Output the (X, Y) coordinate of the center of the cell containing the given text.  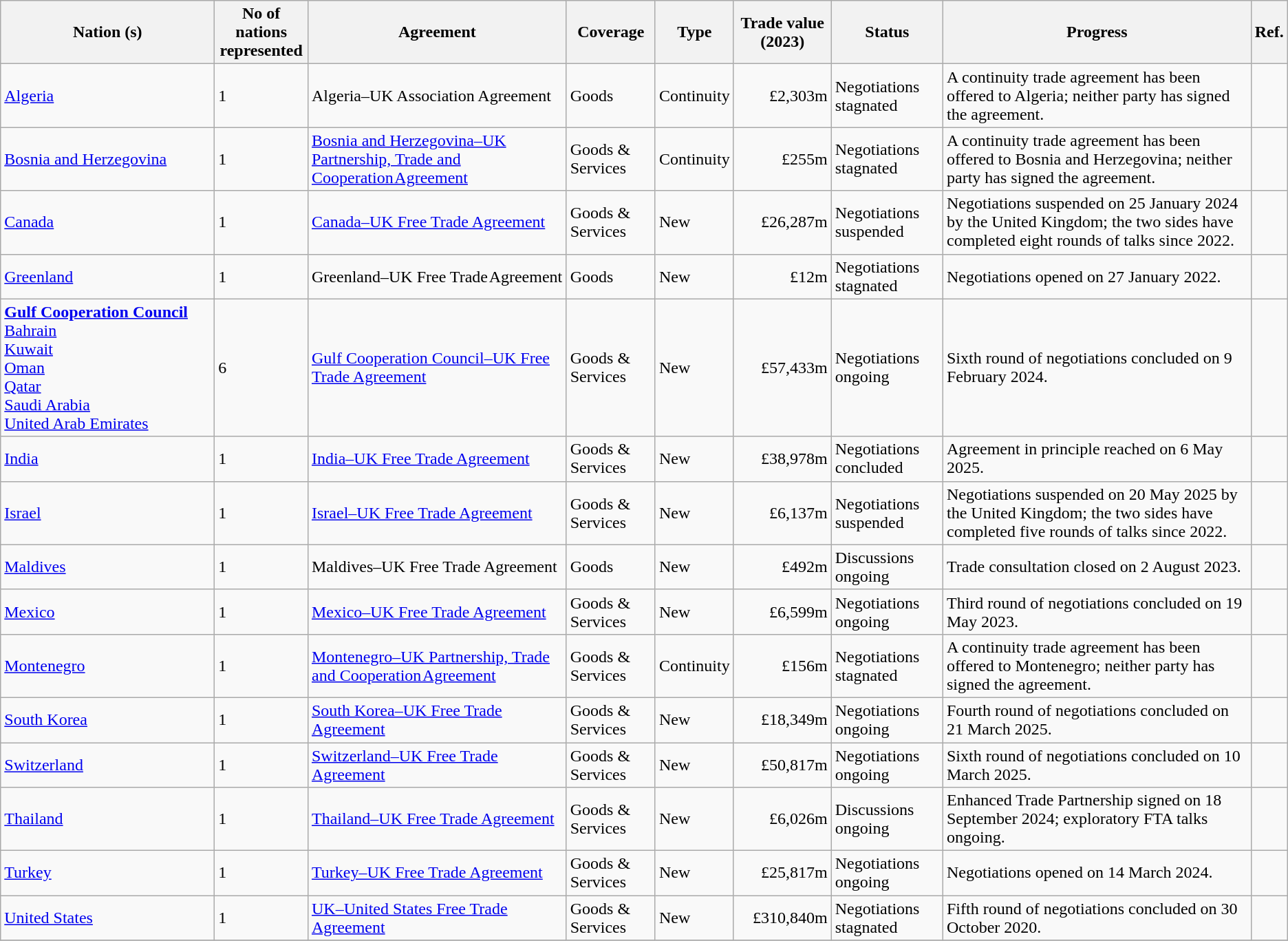
£26,287m (782, 222)
Algeria (107, 96)
Gulf Cooperation Council–UK Free Trade Agreement (437, 368)
Maldives (107, 567)
Negotiations suspended on 25 January 2024 by the United Kingdom; the two sides have completed eight rounds of talks since 2022. (1097, 222)
£6,137m (782, 513)
A continuity trade agreement has been offered to Algeria; neither party has signed the agreement. (1097, 96)
Enhanced Trade Partnership signed on 18 September 2024; exploratory FTA talks ongoing. (1097, 819)
Ref. (1269, 32)
Agreement (437, 32)
Trade consultation closed on 2 August 2023. (1097, 567)
£2,303m (782, 96)
Third round of negotiations concluded on 19 May 2023. (1097, 611)
Thailand–UK Free Trade Agreement (437, 819)
Maldives–UK Free Trade Agreement (437, 567)
£6,026m (782, 819)
Greenland (107, 277)
Negotiations concluded (887, 458)
6 (261, 368)
Switzerland–UK Free Trade Agreement (437, 764)
A continuity trade agreement has been offered to Bosnia and Herzegovina; neither party has signed the agreement. (1097, 159)
£50,817m (782, 764)
Gulf Cooperation Council Bahrain Kuwait Oman Qatar Saudi Arabia United Arab Emirates (107, 368)
Bosnia and Herzegovina–UK Partnership, Trade and Cooperation Agreement (437, 159)
Coverage (611, 32)
India–UK Free Trade Agreement (437, 458)
£25,817m (782, 873)
UK–United States Free Trade Agreement (437, 918)
Type (694, 32)
Canada–UK Free Trade Agreement (437, 222)
Status (887, 32)
Trade value (2023) (782, 32)
United States (107, 918)
Israel (107, 513)
Sixth round of negotiations concluded on 9 February 2024. (1097, 368)
£6,599m (782, 611)
£492m (782, 567)
Mexico–UK Free Trade Agreement (437, 611)
Montenegro–UK Partnership, Trade and Cooperation Agreement (437, 666)
£156m (782, 666)
Thailand (107, 819)
£57,433m (782, 368)
Negotiations opened on 14 March 2024. (1097, 873)
£310,840m (782, 918)
Mexico (107, 611)
Fourth round of negotiations concluded on 21 March 2025. (1097, 720)
India (107, 458)
£18,349m (782, 720)
Canada (107, 222)
Algeria–UK Association Agreement (437, 96)
Progress (1097, 32)
Turkey (107, 873)
£38,978m (782, 458)
Greenland–UK Free Trade Agreement (437, 277)
No of nationsrepresented (261, 32)
Negotiations suspended on 20 May 2025 by the United Kingdom; the two sides have completed five rounds of talks since 2022. (1097, 513)
£255m (782, 159)
Turkey–UK Free Trade Agreement (437, 873)
Sixth round of negotiations concluded on 10 March 2025. (1097, 764)
A continuity trade agreement has been offered to Montenegro; neither party has signed the agreement. (1097, 666)
Agreement in principle reached on 6 May 2025. (1097, 458)
Negotiations opened on 27 January 2022. (1097, 277)
£12m (782, 277)
Israel–UK Free Trade Agreement (437, 513)
Bosnia and Herzegovina (107, 159)
South Korea (107, 720)
Fifth round of negotiations concluded on 30 October 2020. (1097, 918)
Switzerland (107, 764)
South Korea–UK Free Trade Agreement (437, 720)
Nation (s) (107, 32)
Montenegro (107, 666)
